Determine the (x, y) coordinate at the center of the cell enclosing the given text.  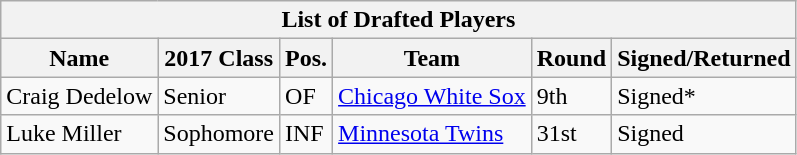
Round (571, 58)
2017 Class (219, 58)
Craig Dedelow (80, 96)
Team (432, 58)
INF (306, 134)
Signed* (704, 96)
Name (80, 58)
OF (306, 96)
Luke Miller (80, 134)
Senior (219, 96)
31st (571, 134)
Signed/Returned (704, 58)
Signed (704, 134)
Minnesota Twins (432, 134)
Pos. (306, 58)
List of Drafted Players (398, 20)
Sophomore (219, 134)
Chicago White Sox (432, 96)
9th (571, 96)
